Capture the cell that displays the provided text and extract its (X, Y) central coordinate. 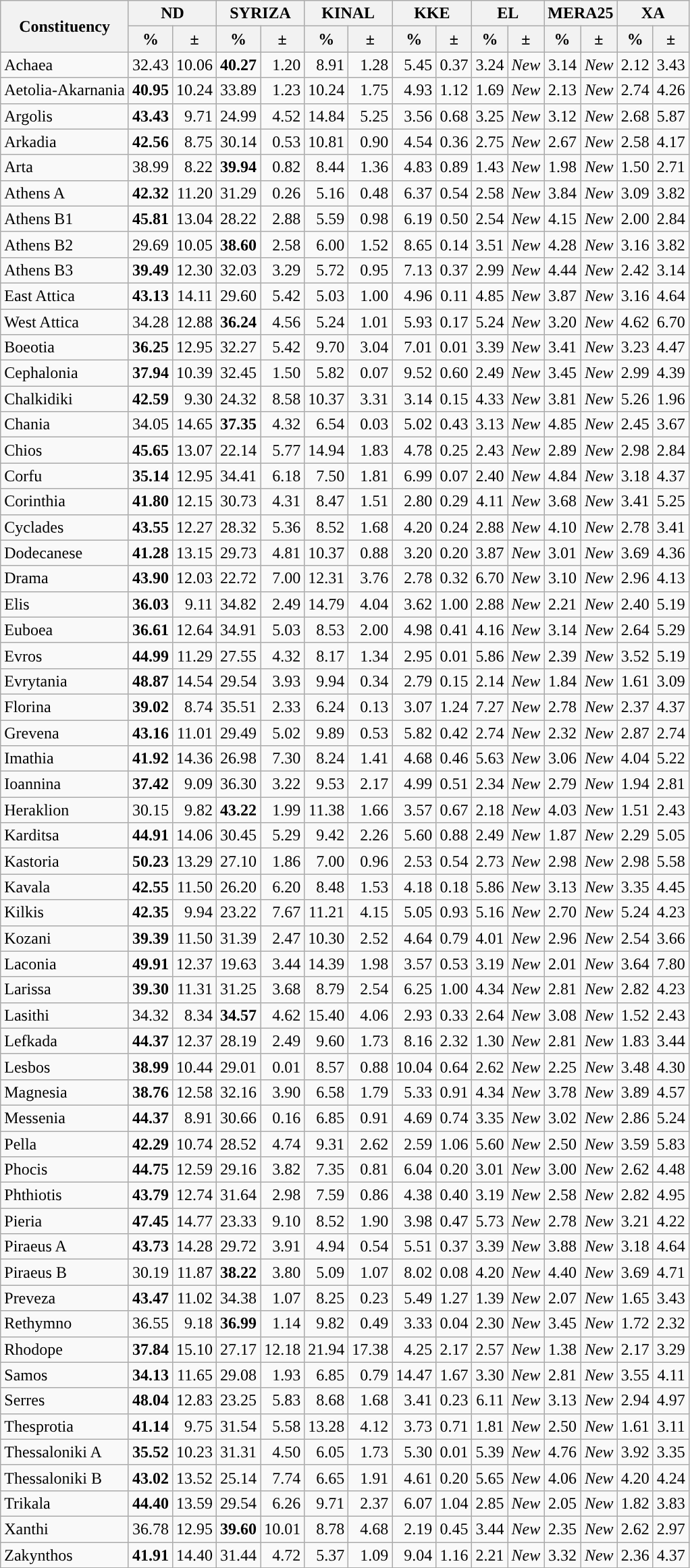
5.51 (415, 1247)
3.62 (415, 604)
0.74 (454, 1118)
Grevena (65, 732)
Athens B2 (65, 244)
3.91 (282, 1247)
2.42 (635, 270)
2.57 (490, 1349)
14.54 (194, 681)
Rethymno (65, 1324)
1.87 (562, 836)
3.22 (282, 784)
4.50 (282, 1452)
34.91 (239, 630)
4.44 (562, 270)
1.79 (370, 1092)
2.47 (282, 938)
6.26 (282, 1503)
39.30 (150, 990)
1.93 (282, 1375)
3.33 (415, 1324)
0.95 (370, 270)
22.14 (239, 450)
2.12 (635, 65)
2.68 (635, 116)
43.13 (150, 296)
27.17 (239, 1349)
14.36 (194, 759)
5.33 (415, 1092)
1.30 (490, 1041)
2.93 (415, 1015)
Piraeus B (65, 1272)
29.69 (150, 244)
8.22 (194, 167)
43.73 (150, 1247)
9.75 (194, 1426)
2.80 (415, 502)
2.94 (635, 1401)
1.86 (282, 861)
4.31 (282, 502)
0.46 (454, 759)
3.08 (562, 1015)
8.02 (415, 1272)
Magnesia (65, 1092)
3.48 (635, 1066)
0.81 (370, 1170)
0.45 (454, 1529)
1.75 (370, 90)
0.41 (454, 630)
KINAL (348, 13)
6.07 (415, 1503)
4.33 (490, 399)
3.78 (562, 1092)
27.55 (239, 655)
30.14 (239, 142)
11.01 (194, 732)
2.34 (490, 784)
22.72 (239, 578)
2.73 (490, 861)
4.25 (415, 1349)
11.31 (194, 990)
1.23 (282, 90)
11.02 (194, 1298)
24.99 (239, 116)
34.28 (150, 322)
0.32 (454, 578)
2.30 (490, 1324)
9.70 (327, 348)
34.38 (239, 1298)
13.04 (194, 219)
Rhodope (65, 1349)
48.87 (150, 681)
27.10 (239, 861)
Chios (65, 450)
0.03 (370, 425)
50.23 (150, 861)
0.42 (454, 732)
6.20 (282, 887)
5.72 (327, 270)
7.67 (282, 913)
Heraklion (65, 810)
0.48 (370, 193)
43.55 (150, 527)
39.60 (239, 1529)
West Attica (65, 322)
4.76 (562, 1452)
7.30 (282, 759)
3.51 (490, 244)
43.79 (150, 1195)
6.65 (327, 1478)
1.27 (454, 1298)
0.60 (454, 373)
4.96 (415, 296)
5.49 (415, 1298)
Lasithi (65, 1015)
30.15 (150, 810)
26.20 (239, 887)
10.44 (194, 1066)
Samos (65, 1375)
1.43 (490, 167)
Kavala (65, 887)
4.22 (671, 1221)
17.38 (370, 1349)
4.48 (671, 1170)
Aetolia-Akarnania (65, 90)
14.28 (194, 1247)
0.96 (370, 861)
34.05 (150, 425)
11.65 (194, 1375)
Achaea (65, 65)
8.65 (415, 244)
3.92 (635, 1452)
29.16 (239, 1170)
9.31 (327, 1144)
Boeotia (65, 348)
Pieria (65, 1221)
1.14 (282, 1324)
Athens B1 (65, 219)
8.16 (415, 1041)
43.90 (150, 578)
4.83 (415, 167)
3.52 (635, 655)
0.90 (370, 142)
4.93 (415, 90)
2.19 (415, 1529)
4.16 (490, 630)
12.58 (194, 1092)
4.81 (282, 553)
Constituency (65, 26)
Xanthi (65, 1529)
9.04 (415, 1555)
6.11 (490, 1401)
0.64 (454, 1066)
30.19 (150, 1272)
1.90 (370, 1221)
5.39 (490, 1452)
41.14 (150, 1426)
Kastoria (65, 861)
43.02 (150, 1478)
44.99 (150, 655)
4.72 (282, 1555)
28.52 (239, 1144)
3.59 (635, 1144)
38.22 (239, 1272)
43.16 (150, 732)
4.36 (671, 553)
5.09 (327, 1272)
Florina (65, 707)
2.45 (635, 425)
42.32 (150, 193)
3.76 (370, 578)
1.16 (454, 1555)
34.57 (239, 1015)
1.06 (454, 1144)
4.18 (415, 887)
14.40 (194, 1555)
28.32 (239, 527)
7.01 (415, 348)
4.38 (415, 1195)
0.40 (454, 1195)
Phthiotis (65, 1195)
32.16 (239, 1092)
11.20 (194, 193)
Corfu (65, 476)
Piraeus A (65, 1247)
2.35 (562, 1529)
4.95 (671, 1195)
6.37 (415, 193)
49.91 (150, 964)
28.19 (239, 1041)
7.35 (327, 1170)
0.43 (454, 425)
36.55 (150, 1324)
32.43 (150, 65)
Preveza (65, 1298)
15.40 (327, 1015)
Dodecanese (65, 553)
39.02 (150, 707)
5.87 (671, 116)
23.22 (239, 913)
42.56 (150, 142)
4.30 (671, 1066)
2.36 (635, 1555)
33.89 (239, 90)
7.27 (490, 707)
4.97 (671, 1401)
Ioannina (65, 784)
14.65 (194, 425)
3.21 (635, 1221)
Thessaloniki B (65, 1478)
7.13 (415, 270)
4.01 (490, 938)
9.09 (194, 784)
East Attica (65, 296)
1.24 (454, 707)
36.03 (150, 604)
9.60 (327, 1041)
1.01 (370, 322)
Arta (65, 167)
3.10 (562, 578)
39.39 (150, 938)
31.29 (239, 193)
12.31 (327, 578)
0.33 (454, 1015)
4.45 (671, 887)
10.30 (327, 938)
3.02 (562, 1118)
9.53 (327, 784)
14.06 (194, 836)
1.38 (562, 1349)
4.13 (671, 578)
4.57 (671, 1092)
6.54 (327, 425)
38.60 (239, 244)
Larissa (65, 990)
0.89 (454, 167)
11.38 (327, 810)
15.10 (194, 1349)
7.59 (327, 1195)
36.24 (239, 322)
10.04 (415, 1066)
8.74 (194, 707)
14.79 (327, 604)
XA (653, 13)
1.41 (370, 759)
41.92 (150, 759)
31.44 (239, 1555)
11.29 (194, 655)
2.01 (562, 964)
29.73 (239, 553)
4.03 (562, 810)
7.74 (282, 1478)
0.49 (370, 1324)
8.79 (327, 990)
42.55 (150, 887)
2.86 (635, 1118)
6.24 (327, 707)
2.39 (562, 655)
0.50 (454, 219)
0.08 (454, 1272)
14.94 (327, 450)
2.18 (490, 810)
4.47 (671, 348)
0.98 (370, 219)
14.39 (327, 964)
2.53 (415, 861)
8.44 (327, 167)
0.14 (454, 244)
2.75 (490, 142)
2.26 (370, 836)
6.04 (415, 1170)
Corinthia (65, 502)
5.26 (635, 399)
0.11 (454, 296)
0.68 (454, 116)
3.06 (562, 759)
38.76 (150, 1092)
11.21 (327, 913)
21.94 (327, 1349)
32.45 (239, 373)
34.32 (150, 1015)
13.15 (194, 553)
5.77 (282, 450)
0.93 (454, 913)
47.45 (150, 1221)
30.73 (239, 502)
6.05 (327, 1452)
8.25 (327, 1298)
2.70 (562, 913)
4.69 (415, 1118)
32.27 (239, 348)
9.89 (327, 732)
Karditsa (65, 836)
4.28 (562, 244)
1.09 (370, 1555)
Serres (65, 1401)
0.04 (454, 1324)
Cephalonia (65, 373)
Laconia (65, 964)
6.25 (415, 990)
0.18 (454, 887)
Trikala (65, 1503)
1.99 (282, 810)
42.59 (150, 399)
12.88 (194, 322)
8.78 (327, 1529)
Imathia (65, 759)
5.73 (490, 1221)
12.15 (194, 502)
8.17 (327, 655)
9.18 (194, 1324)
14.11 (194, 296)
4.98 (415, 630)
12.03 (194, 578)
3.30 (490, 1375)
4.17 (671, 142)
KKE (432, 13)
Evros (65, 655)
2.87 (635, 732)
3.55 (635, 1375)
8.24 (327, 759)
1.65 (635, 1298)
ND (172, 13)
Zakynthos (65, 1555)
10.23 (194, 1452)
35.51 (239, 707)
3.25 (490, 116)
3.56 (415, 116)
0.13 (370, 707)
23.33 (239, 1221)
Arkadia (65, 142)
4.24 (671, 1478)
44.40 (150, 1503)
3.32 (562, 1555)
4.74 (282, 1144)
5.63 (490, 759)
13.59 (194, 1503)
4.10 (562, 527)
3.23 (635, 348)
8.48 (327, 887)
0.26 (282, 193)
1.69 (490, 90)
2.71 (671, 167)
4.94 (327, 1247)
5.45 (415, 65)
14.77 (194, 1221)
11.87 (194, 1272)
3.93 (282, 681)
1.94 (635, 784)
30.45 (239, 836)
3.64 (635, 964)
29.49 (239, 732)
4.99 (415, 784)
1.96 (671, 399)
0.67 (454, 810)
6.19 (415, 219)
14.84 (327, 116)
5.37 (327, 1555)
8.53 (327, 630)
44.75 (150, 1170)
12.18 (282, 1349)
0.17 (454, 322)
4.84 (562, 476)
EL (508, 13)
Athens B3 (65, 270)
Lesbos (65, 1066)
12.59 (194, 1170)
36.25 (150, 348)
2.13 (562, 90)
10.06 (194, 65)
1.34 (370, 655)
4.71 (671, 1272)
29.08 (239, 1375)
8.47 (327, 502)
2.14 (490, 681)
8.57 (327, 1066)
2.59 (415, 1144)
3.04 (370, 348)
3.00 (562, 1170)
2.07 (562, 1298)
25.14 (239, 1478)
39.94 (239, 167)
0.34 (370, 681)
2.97 (671, 1529)
Lefkada (65, 1041)
2.95 (415, 655)
Athens A (65, 193)
6.00 (327, 244)
3.66 (671, 938)
Kilkis (65, 913)
19.63 (239, 964)
29.01 (239, 1066)
6.99 (415, 476)
Thesprotia (65, 1426)
3.98 (415, 1221)
7.50 (327, 476)
1.82 (635, 1503)
12.64 (194, 630)
13.52 (194, 1478)
5.36 (282, 527)
4.52 (282, 116)
9.52 (415, 373)
10.39 (194, 373)
29.72 (239, 1247)
1.28 (370, 65)
37.35 (239, 425)
3.12 (562, 116)
1.84 (562, 681)
Drama (65, 578)
31.25 (239, 990)
24.32 (239, 399)
10.05 (194, 244)
5.65 (490, 1478)
3.89 (635, 1092)
45.65 (150, 450)
4.78 (415, 450)
2.67 (562, 142)
31.64 (239, 1195)
10.01 (282, 1529)
1.53 (370, 887)
5.30 (415, 1452)
Chalkidiki (65, 399)
40.95 (150, 90)
30.66 (239, 1118)
10.74 (194, 1144)
34.82 (239, 604)
4.54 (415, 142)
Euboea (65, 630)
44.91 (150, 836)
7.80 (671, 964)
9.42 (327, 836)
26.98 (239, 759)
0.47 (454, 1221)
39.49 (150, 270)
1.66 (370, 810)
0.36 (454, 142)
1.04 (454, 1503)
3.73 (415, 1426)
3.90 (282, 1092)
36.61 (150, 630)
6.58 (327, 1092)
8.34 (194, 1015)
2.25 (562, 1066)
Argolis (65, 116)
40.27 (239, 65)
3.24 (490, 65)
4.56 (282, 322)
0.82 (282, 167)
9.30 (194, 399)
0.16 (282, 1118)
43.22 (239, 810)
14.47 (415, 1375)
37.42 (150, 784)
SYRIZA (261, 13)
Elis (65, 604)
48.04 (150, 1401)
35.52 (150, 1452)
2.05 (562, 1503)
9.11 (194, 604)
Evrytania (65, 681)
36.99 (239, 1324)
2.89 (562, 450)
13.07 (194, 450)
34.13 (150, 1375)
41.80 (150, 502)
31.54 (239, 1426)
1.36 (370, 167)
Pella (65, 1144)
4.39 (671, 373)
9.10 (282, 1221)
5.22 (671, 759)
37.94 (150, 373)
2.52 (370, 938)
43.43 (150, 116)
29.60 (239, 296)
3.81 (562, 399)
8.58 (282, 399)
3.83 (671, 1503)
1.72 (635, 1324)
Cyclades (65, 527)
35.14 (150, 476)
2.29 (635, 836)
42.29 (150, 1144)
12.27 (194, 527)
3.80 (282, 1272)
1.91 (370, 1478)
5.59 (327, 219)
3.67 (671, 425)
4.40 (562, 1272)
5.93 (415, 322)
1.39 (490, 1298)
2.85 (490, 1503)
0.29 (454, 502)
0.51 (454, 784)
3.31 (370, 399)
8.75 (194, 142)
13.29 (194, 861)
Chania (65, 425)
31.39 (239, 938)
0.71 (454, 1426)
2.33 (282, 707)
31.31 (239, 1452)
6.18 (282, 476)
23.25 (239, 1401)
4.61 (415, 1478)
37.84 (150, 1349)
12.83 (194, 1401)
1.67 (454, 1375)
42.35 (150, 913)
1.20 (282, 65)
0.25 (454, 450)
41.91 (150, 1555)
3.84 (562, 193)
41.28 (150, 553)
4.26 (671, 90)
1.12 (454, 90)
10.81 (327, 142)
0.86 (370, 1195)
13.28 (327, 1426)
36.78 (150, 1529)
MERA25 (581, 13)
34.41 (239, 476)
Thessaloniki A (65, 1452)
Kozani (65, 938)
43.47 (150, 1298)
12.74 (194, 1195)
3.11 (671, 1426)
45.81 (150, 219)
28.22 (239, 219)
12.30 (194, 270)
8.68 (327, 1401)
Phocis (65, 1170)
4.12 (370, 1426)
3.07 (415, 707)
3.88 (562, 1247)
36.30 (239, 784)
32.03 (239, 270)
Messenia (65, 1118)
0.24 (454, 527)
